Return [X, Y] of the center of cell containing provided text 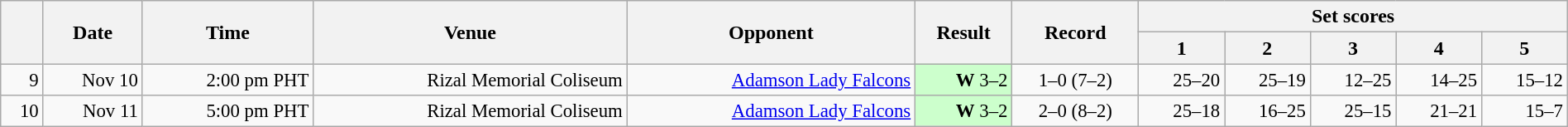
Result [963, 32]
2:00 pm PHT [228, 80]
14–25 [1439, 80]
25–19 [1268, 80]
4 [1439, 48]
1–0 (7–2) [1075, 80]
12–25 [1353, 80]
Opponent [771, 32]
2 [1268, 48]
Time [228, 32]
Record [1075, 32]
9 [22, 80]
2–0 (8–2) [1075, 110]
16–25 [1268, 110]
25–15 [1353, 110]
15–12 [1524, 80]
25–20 [1182, 80]
Date [93, 32]
5:00 pm PHT [228, 110]
15–7 [1524, 110]
Set scores [1353, 17]
10 [22, 110]
1 [1182, 48]
3 [1353, 48]
5 [1524, 48]
25–18 [1182, 110]
Nov 11 [93, 110]
Nov 10 [93, 80]
Venue [470, 32]
21–21 [1439, 110]
